Capture the cell that displays the provided text and extract its (X, Y) central coordinate. 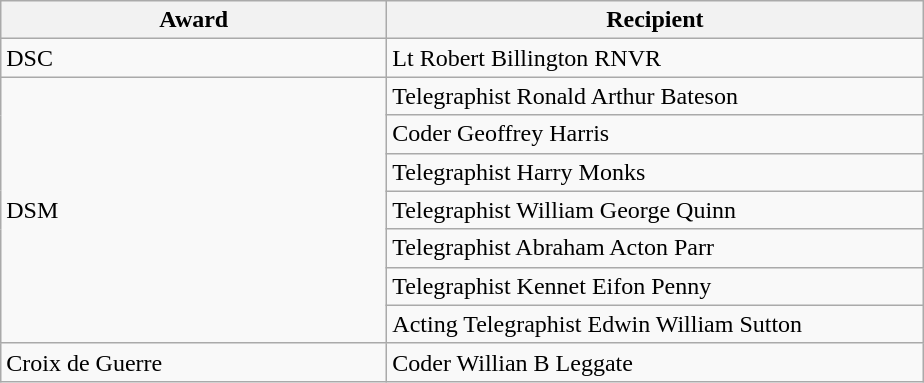
Telegraphist Harry Monks (655, 172)
Telegraphist Abraham Acton Parr (655, 248)
DSM (194, 210)
Telegraphist Ronald Arthur Bateson (655, 96)
Lt Robert Billington RNVR (655, 58)
Croix de Guerre (194, 362)
Acting Telegraphist Edwin William Sutton (655, 324)
Award (194, 20)
Recipient (655, 20)
Coder Geoffrey Harris (655, 134)
Telegraphist Kennet Eifon Penny (655, 286)
Coder Willian B Leggate (655, 362)
Telegraphist William George Quinn (655, 210)
DSC (194, 58)
